Return (X, Y) of the center of cell containing provided text 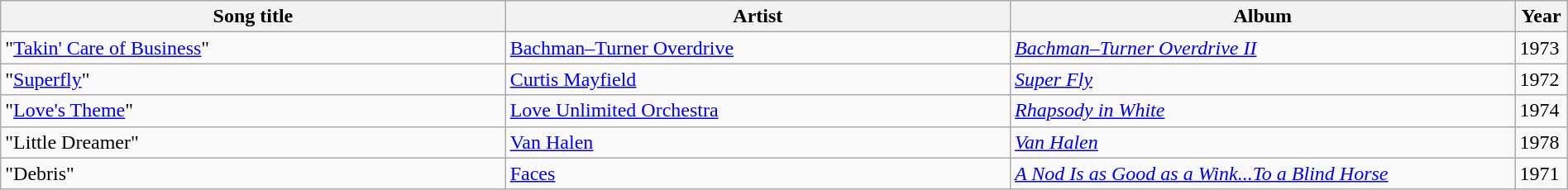
Super Fly (1263, 79)
1973 (1542, 48)
Artist (758, 17)
"Superfly" (253, 79)
1978 (1542, 142)
Curtis Mayfield (758, 79)
"Takin' Care of Business" (253, 48)
1972 (1542, 79)
Song title (253, 17)
"Little Dreamer" (253, 142)
1971 (1542, 173)
"Love's Theme" (253, 111)
"Debris" (253, 173)
1974 (1542, 111)
Bachman–Turner Overdrive (758, 48)
A Nod Is as Good as a Wink...To a Blind Horse (1263, 173)
Love Unlimited Orchestra (758, 111)
Rhapsody in White (1263, 111)
Faces (758, 173)
Album (1263, 17)
Year (1542, 17)
Bachman–Turner Overdrive II (1263, 48)
